Pinpoint the cell where the given text exists, returning its [X, Y] midpoint coordinate. 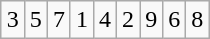
7 [58, 20]
4 [104, 20]
1 [82, 20]
8 [198, 20]
2 [128, 20]
3 [12, 20]
6 [174, 20]
9 [152, 20]
5 [36, 20]
